Identify which cell holds the provided text, then report its (X, Y) central coordinate. 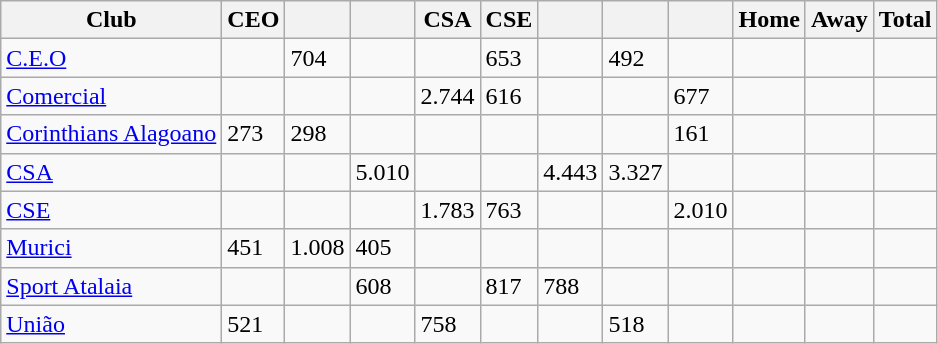
Total (905, 20)
161 (700, 134)
CEO (254, 20)
616 (509, 96)
521 (254, 324)
1.783 (448, 210)
União (112, 324)
Home (769, 20)
4.443 (570, 172)
C.E.O (112, 58)
653 (509, 58)
763 (509, 210)
788 (570, 286)
817 (509, 286)
1.008 (318, 248)
451 (254, 248)
3.327 (636, 172)
5.010 (382, 172)
677 (700, 96)
Comercial (112, 96)
518 (636, 324)
Away (839, 20)
Corinthians Alagoano (112, 134)
2.010 (700, 210)
405 (382, 248)
2.744 (448, 96)
758 (448, 324)
608 (382, 286)
704 (318, 58)
273 (254, 134)
Sport Atalaia (112, 286)
298 (318, 134)
Club (112, 20)
Murici (112, 248)
492 (636, 58)
